Extract the [x, y] coordinate from the center of the cell holding the provided text.  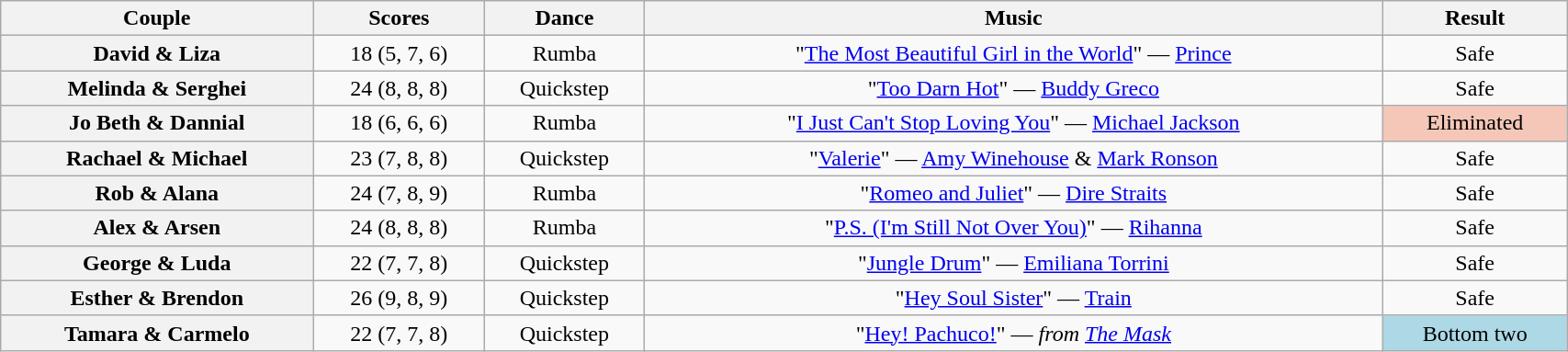
"Hey Soul Sister" — Train [1014, 298]
David & Liza [157, 53]
Melinda & Serghei [157, 88]
Tamara & Carmelo [157, 333]
Scores [399, 18]
"Romeo and Juliet" — Dire Straits [1014, 193]
"I Just Can't Stop Loving You" — Michael Jackson [1014, 123]
Jo Beth & Dannial [157, 123]
"Jungle Drum" — Emiliana Torrini [1014, 263]
"Too Darn Hot" — Buddy Greco [1014, 88]
23 (7, 8, 8) [399, 158]
George & Luda [157, 263]
Esther & Brendon [157, 298]
Result [1475, 18]
Eliminated [1475, 123]
Rachael & Michael [157, 158]
26 (9, 8, 9) [399, 298]
Couple [157, 18]
Rob & Alana [157, 193]
"P.S. (I'm Still Not Over You)" — Rihanna [1014, 228]
Alex & Arsen [157, 228]
Dance [564, 18]
"Hey! Pachuco!" — from The Mask [1014, 333]
Bottom two [1475, 333]
24 (7, 8, 9) [399, 193]
18 (6, 6, 6) [399, 123]
"The Most Beautiful Girl in the World" — Prince [1014, 53]
"Valerie" — Amy Winehouse & Mark Ronson [1014, 158]
18 (5, 7, 6) [399, 53]
Music [1014, 18]
